For the text-containing cell, return its midpoint in (X, Y) coordinate format. 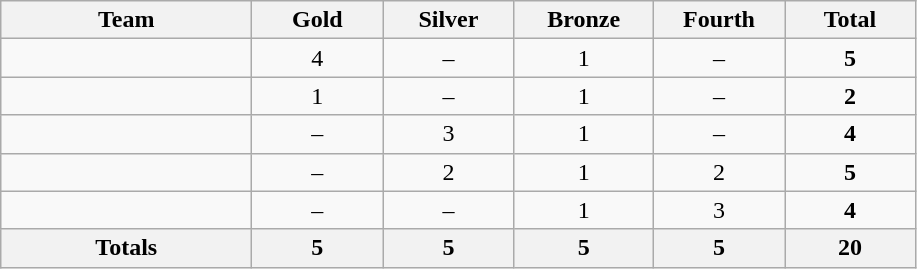
Gold (318, 20)
Silver (448, 20)
Total (850, 20)
Bronze (584, 20)
Team (126, 20)
Totals (126, 248)
Fourth (718, 20)
20 (850, 248)
